Provide the (X, Y) coordinate of the cell's center where the given text is located.  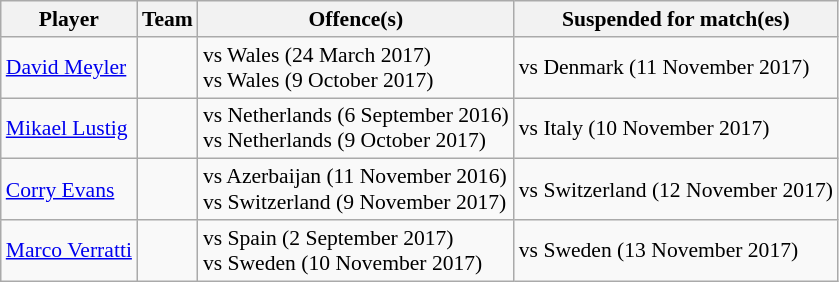
David Meyler (69, 68)
Player (69, 19)
vs Wales (24 March 2017) vs Wales (9 October 2017) (356, 68)
vs Denmark (11 November 2017) (676, 68)
Offence(s) (356, 19)
vs Sweden (13 November 2017) (676, 250)
vs Azerbaijan (11 November 2016) vs Switzerland (9 November 2017) (356, 190)
Team (168, 19)
vs Spain (2 September 2017) vs Sweden (10 November 2017) (356, 250)
vs Netherlands (6 September 2016) vs Netherlands (9 October 2017) (356, 128)
Marco Verratti (69, 250)
vs Switzerland (12 November 2017) (676, 190)
Mikael Lustig (69, 128)
vs Italy (10 November 2017) (676, 128)
Corry Evans (69, 190)
Suspended for match(es) (676, 19)
